Return the (X, Y) coordinate for the center point of the cell that contains the specified text.  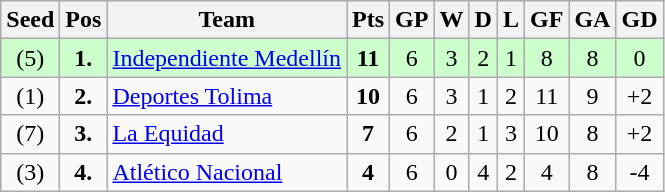
Deportes Tolima (227, 96)
Pts (368, 20)
D (483, 20)
1. (84, 58)
4. (84, 172)
GP (412, 20)
GD (640, 20)
9 (592, 96)
Team (227, 20)
La Equidad (227, 134)
-4 (640, 172)
Independiente Medellín (227, 58)
Pos (84, 20)
W (452, 20)
(5) (30, 58)
Atlético Nacional (227, 172)
(7) (30, 134)
(1) (30, 96)
Seed (30, 20)
(3) (30, 172)
7 (368, 134)
2. (84, 96)
L (510, 20)
GF (547, 20)
GA (592, 20)
3. (84, 134)
